Search for the cell housing the specified text and yield its [X, Y] center coordinate. 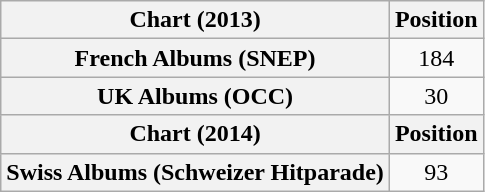
30 [436, 96]
93 [436, 172]
UK Albums (OCC) [196, 96]
French Albums (SNEP) [196, 58]
Chart (2014) [196, 134]
184 [436, 58]
Chart (2013) [196, 20]
Swiss Albums (Schweizer Hitparade) [196, 172]
